Identify which cell holds the provided text, then report its [X, Y] central coordinate. 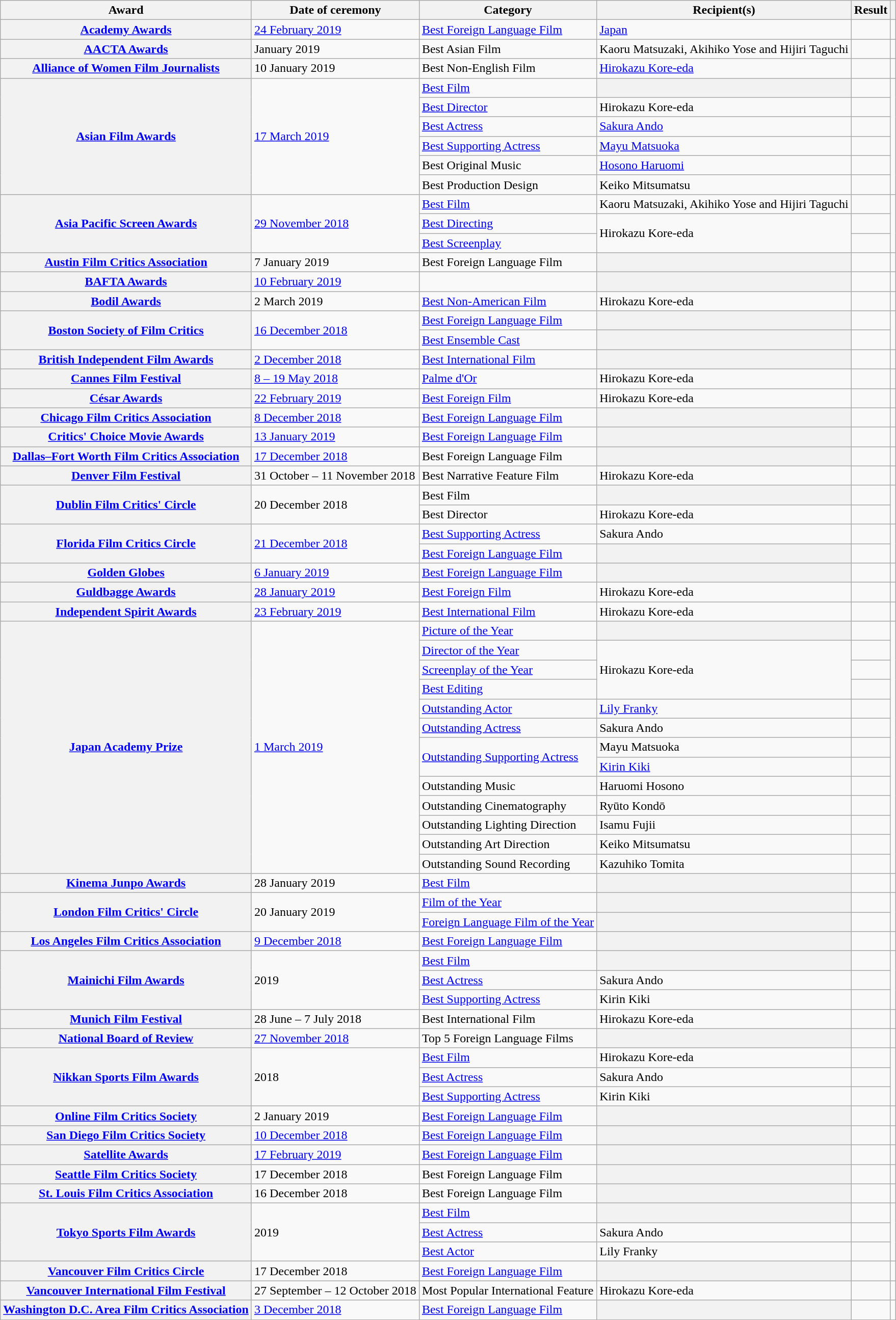
Outstanding Actor [508, 708]
21 December 2018 [335, 543]
San Diego Film Critics Society [126, 1135]
31 October – 11 November 2018 [335, 476]
Vancouver International Film Festival [126, 1290]
Cannes Film Festival [126, 379]
13 January 2019 [335, 437]
17 February 2019 [335, 1154]
Best Production Design [508, 184]
6 January 2019 [335, 573]
Academy Awards [126, 30]
Best Narrative Feature Film [508, 476]
9 December 2018 [335, 941]
7 January 2019 [335, 262]
3 December 2018 [335, 1310]
Outstanding Lighting Direction [508, 825]
Category [508, 10]
Dallas–Fort Worth Film Critics Association [126, 456]
London Film Critics' Circle [126, 912]
28 June – 7 July 2018 [335, 1019]
29 November 2018 [335, 223]
2 January 2019 [335, 1116]
23 February 2019 [335, 612]
Seattle Film Critics Society [126, 1174]
Mainichi Film Awards [126, 980]
Best Editing [508, 689]
Critics' Choice Movie Awards [126, 437]
Bodil Awards [126, 301]
Denver Film Festival [126, 476]
Outstanding Cinematography [508, 805]
César Awards [126, 398]
Kazuhiko Tomita [724, 864]
Best Ensemble Cast [508, 340]
Ryūto Kondō [724, 805]
Picture of the Year [508, 631]
20 January 2019 [335, 912]
Date of ceremony [335, 10]
Recipient(s) [724, 10]
1 March 2019 [335, 747]
Top 5 Foreign Language Films [508, 1038]
Munich Film Festival [126, 1019]
Florida Film Critics Circle [126, 543]
Hosono Haruomi [724, 165]
20 December 2018 [335, 505]
Asia Pacific Screen Awards [126, 223]
2 December 2018 [335, 359]
Best Original Music [508, 165]
10 December 2018 [335, 1135]
January 2019 [335, 49]
Dublin Film Critics' Circle [126, 505]
Japan [724, 30]
BAFTA Awards [126, 282]
Vancouver Film Critics Circle [126, 1271]
Best Asian Film [508, 49]
8 – 19 May 2018 [335, 379]
2 March 2019 [335, 301]
AACTA Awards [126, 49]
Best Actor [508, 1252]
Kinema Junpo Awards [126, 883]
Independent Spirit Awards [126, 612]
Best Non-American Film [508, 301]
10 January 2019 [335, 68]
Boston Society of Film Critics [126, 330]
Asian Film Awards [126, 136]
Award [126, 10]
Alliance of Women Film Journalists [126, 68]
Isamu Fujii [724, 825]
Outstanding Music [508, 786]
Tokyo Sports Film Awards [126, 1232]
27 November 2018 [335, 1038]
Most Popular International Feature [508, 1290]
Guldbagge Awards [126, 592]
Best Directing [508, 223]
Golden Globes [126, 573]
8 December 2018 [335, 417]
Palme d'Or [508, 379]
Director of the Year [508, 650]
Nikkan Sports Film Awards [126, 1077]
Austin Film Critics Association [126, 262]
17 March 2019 [335, 136]
St. Louis Film Critics Association [126, 1194]
National Board of Review [126, 1038]
Online Film Critics Society [126, 1116]
Japan Academy Prize [126, 747]
Screenplay of the Year [508, 670]
Chicago Film Critics Association [126, 417]
Best Non-English Film [508, 68]
Result [871, 10]
Foreign Language Film of the Year [508, 922]
Outstanding Sound Recording [508, 864]
Film of the Year [508, 903]
Outstanding Actress [508, 728]
Best Screenplay [508, 243]
Outstanding Supporting Actress [508, 757]
Los Angeles Film Critics Association [126, 941]
27 September – 12 October 2018 [335, 1290]
24 February 2019 [335, 30]
Washington D.C. Area Film Critics Association [126, 1310]
22 February 2019 [335, 398]
Outstanding Art Direction [508, 844]
British Independent Film Awards [126, 359]
2018 [335, 1077]
Haruomi Hosono [724, 786]
10 February 2019 [335, 282]
Satellite Awards [126, 1154]
